Pinpoint the cell where the given text exists, returning its [x, y] midpoint coordinate. 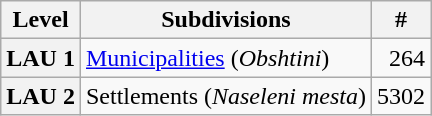
264 [402, 58]
LAU 2 [41, 96]
Settlements (Naseleni mesta) [226, 96]
# [402, 20]
5302 [402, 96]
Subdivisions [226, 20]
LAU 1 [41, 58]
Level [41, 20]
Municipalities (Obshtini) [226, 58]
